Find where the given text appears and provide that cell's center as (X, Y) coordinate. 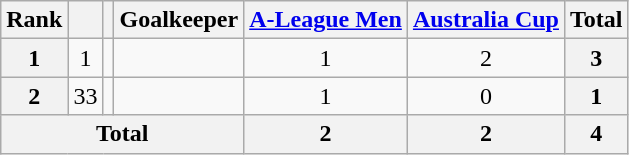
Goalkeeper (179, 20)
Rank (34, 20)
3 (596, 58)
4 (596, 134)
A-League Men (326, 20)
Australia Cup (486, 20)
33 (86, 96)
0 (486, 96)
